Extract the (x, y) coordinate from the center of the cell holding the provided text.  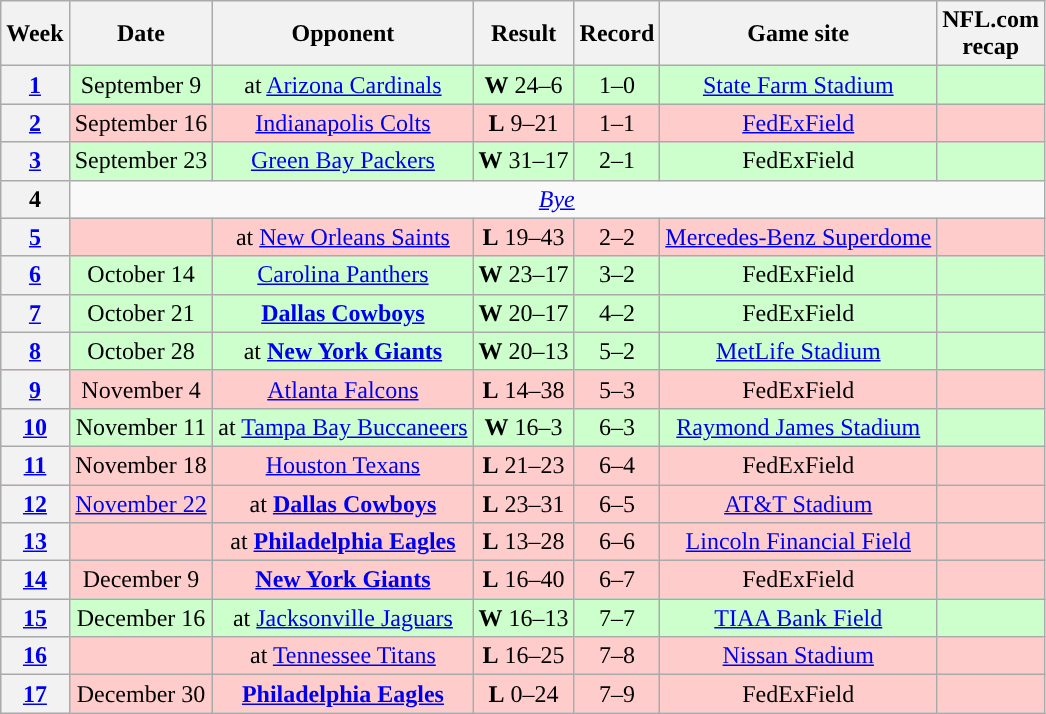
W 16–3 (524, 427)
L 14–38 (524, 389)
4 (35, 199)
1–0 (617, 85)
Lincoln Financial Field (798, 542)
L 13–28 (524, 542)
TIAA Bank Field (798, 618)
6–4 (617, 465)
W 23–17 (524, 275)
at Dallas Cowboys (343, 503)
at Tampa Bay Buccaneers (343, 427)
at Arizona Cardinals (343, 85)
December 30 (141, 694)
12 (35, 503)
16 (35, 656)
MetLife Stadium (798, 351)
6–6 (617, 542)
Houston Texans (343, 465)
December 9 (141, 580)
6 (35, 275)
3 (35, 161)
L 9–21 (524, 123)
Week (35, 34)
September 9 (141, 85)
W 20–17 (524, 313)
October 28 (141, 351)
5–3 (617, 389)
7–7 (617, 618)
State Farm Stadium (798, 85)
November 18 (141, 465)
Mercedes-Benz Superdome (798, 237)
5–2 (617, 351)
at Tennessee Titans (343, 656)
Nissan Stadium (798, 656)
7–8 (617, 656)
8 (35, 351)
7 (35, 313)
November 11 (141, 427)
2 (35, 123)
4–2 (617, 313)
L 0–24 (524, 694)
2–1 (617, 161)
6–3 (617, 427)
Green Bay Packers (343, 161)
New York Giants (343, 580)
W 16–13 (524, 618)
L 23–31 (524, 503)
W 20–13 (524, 351)
15 (35, 618)
Atlanta Falcons (343, 389)
13 (35, 542)
at New York Giants (343, 351)
September 23 (141, 161)
L 16–40 (524, 580)
L 19–43 (524, 237)
7–9 (617, 694)
Date (141, 34)
December 16 (141, 618)
September 16 (141, 123)
NFL.comrecap (991, 34)
at New Orleans Saints (343, 237)
at Philadelphia Eagles (343, 542)
17 (35, 694)
October 14 (141, 275)
AT&T Stadium (798, 503)
Carolina Panthers (343, 275)
Result (524, 34)
November 22 (141, 503)
9 (35, 389)
Opponent (343, 34)
5 (35, 237)
Record (617, 34)
Bye (556, 199)
10 (35, 427)
Raymond James Stadium (798, 427)
6–5 (617, 503)
L 16–25 (524, 656)
October 21 (141, 313)
November 4 (141, 389)
Dallas Cowboys (343, 313)
6–7 (617, 580)
L 21–23 (524, 465)
1 (35, 85)
W 24–6 (524, 85)
3–2 (617, 275)
1–1 (617, 123)
11 (35, 465)
Indianapolis Colts (343, 123)
W 31–17 (524, 161)
at Jacksonville Jaguars (343, 618)
Philadelphia Eagles (343, 694)
Game site (798, 34)
2–2 (617, 237)
14 (35, 580)
